For the text-containing cell, return its midpoint in (x, y) coordinate format. 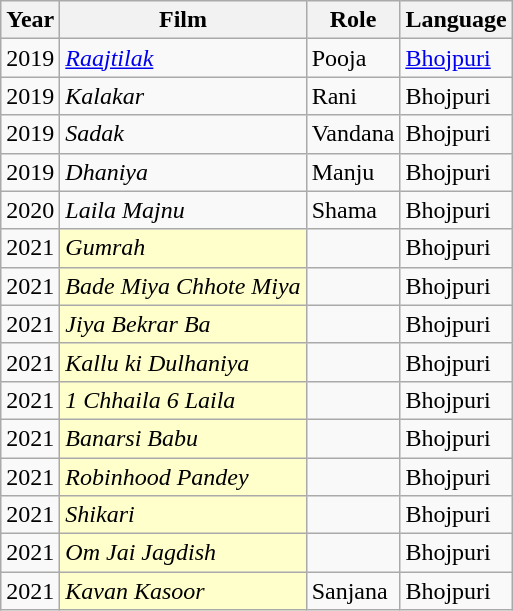
Vandana (353, 134)
Role (353, 20)
Kallu ki Dulhaniya (183, 362)
Rani (353, 96)
Dhaniya (183, 172)
Kavan Kasoor (183, 591)
Shama (353, 210)
Shikari (183, 515)
Film (183, 20)
Kalakar (183, 96)
2020 (30, 210)
Manju (353, 172)
1 Chhaila 6 Laila (183, 400)
Pooja (353, 58)
Gumrah (183, 248)
Sadak (183, 134)
Laila Majnu (183, 210)
Jiya Bekrar Ba (183, 324)
Year (30, 20)
Banarsi Babu (183, 438)
Sanjana (353, 591)
Om Jai Jagdish (183, 553)
Raajtilak (183, 58)
Bade Miya Chhote Miya (183, 286)
Language (456, 20)
Robinhood Pandey (183, 477)
